Output the [x, y] coordinate of the center of the cell containing the given text.  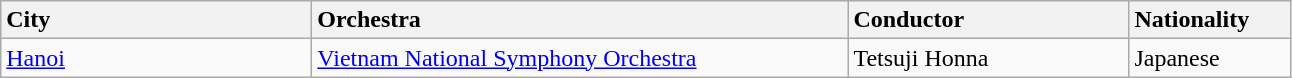
Tetsuji Honna [988, 58]
Vietnam National Symphony Orchestra [580, 58]
Conductor [988, 20]
Japanese [1210, 58]
City [156, 20]
Orchestra [580, 20]
Hanoi [156, 58]
Nationality [1210, 20]
